For the text-containing cell, return its midpoint in [X, Y] coordinate format. 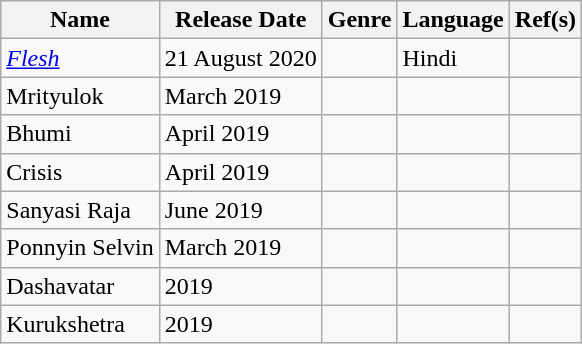
Language [453, 20]
Hindi [453, 58]
June 2019 [240, 210]
Release Date [240, 20]
Kurukshetra [80, 324]
Mrityulok [80, 96]
Sanyasi Raja [80, 210]
Bhumi [80, 134]
Crisis [80, 172]
21 August 2020 [240, 58]
Name [80, 20]
Ponnyin Selvin [80, 248]
Flesh [80, 58]
Ref(s) [545, 20]
Dashavatar [80, 286]
Genre [360, 20]
